Return the [x, y] coordinate for the center point of the cell that contains the specified text.  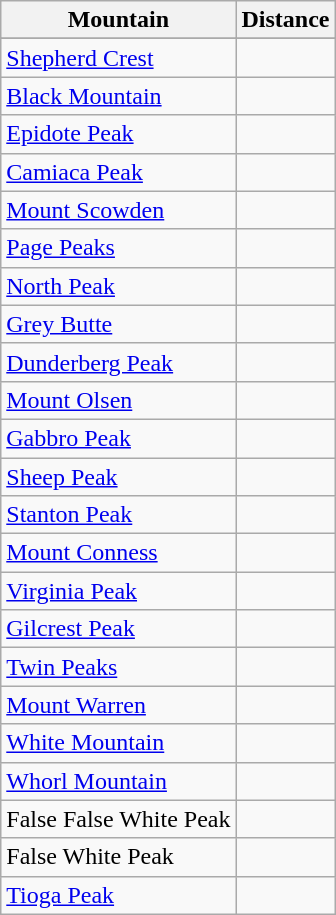
Page Peaks [118, 248]
Mount Conness [118, 553]
False White Peak [118, 857]
Camiaca Peak [118, 172]
Distance [286, 20]
Gilcrest Peak [118, 629]
Virginia Peak [118, 591]
Gabbro Peak [118, 438]
Stanton Peak [118, 515]
Twin Peaks [118, 667]
Mount Scowden [118, 210]
White Mountain [118, 743]
Dunderberg Peak [118, 362]
Black Mountain [118, 96]
Grey Butte [118, 324]
False False White Peak [118, 819]
Mountain [118, 20]
North Peak [118, 286]
Shepherd Crest [118, 58]
Mount Warren [118, 705]
Tioga Peak [118, 895]
Whorl Mountain [118, 781]
Epidote Peak [118, 134]
Mount Olsen [118, 400]
Sheep Peak [118, 477]
